Detect which cell encompasses the target text, then output its [X, Y] center coordinate. 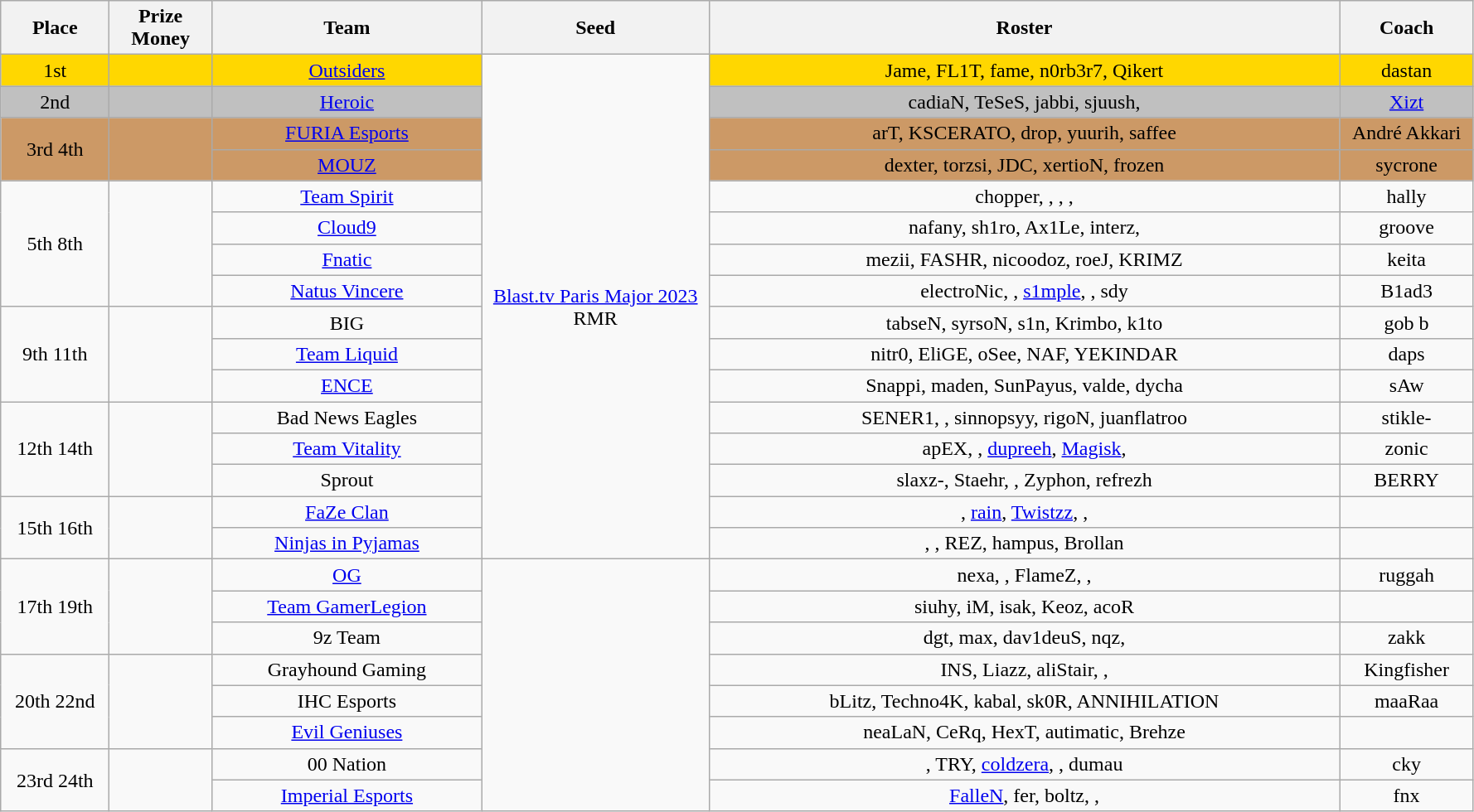
B1ad3 [1406, 291]
fnx [1406, 795]
20th 22nd [55, 701]
15th 16th [55, 528]
Kingfisher [1406, 669]
keita [1406, 259]
neaLaN, CeRq, HexT, autimatic, Brehze [1025, 732]
Roster [1025, 28]
17th 19th [55, 607]
FalleN, fer, boltz, , [1025, 795]
SENER1, , sinnopsyy, rigoN, juanflatroo [1025, 417]
MOUZ [347, 165]
tabseN, syrsoN, s1n, Krimbo, k1to [1025, 322]
Sprout [347, 481]
zakk [1406, 638]
Blast.tv Paris Major 2023 RMR [595, 307]
Team [347, 28]
sycrone [1406, 165]
cadiaN, TeSeS, jabbi, sjuush, [1025, 102]
siuhy, iM, isak, Keoz, acoR [1025, 607]
ENCE [347, 385]
FURIA Esports [347, 133]
nitr0, EliGE, oSee, NAF, YEKINDAR [1025, 354]
stikle- [1406, 417]
00 Nation [347, 764]
3rd 4th [55, 149]
maaRaa [1406, 701]
Team Liquid [347, 354]
12th 14th [55, 448]
Outsiders [347, 70]
nafany, sh1ro, Ax1Le, interz, [1025, 228]
mezii, FASHR, nicoodoz, roeJ, KRIMZ [1025, 259]
Snappi, maden, SunPayus, valde, dycha [1025, 385]
groove [1406, 228]
IHC Esports [347, 701]
dexter, torzsi, JDC, xertioN, frozen [1025, 165]
BIG [347, 322]
ruggah [1406, 575]
apEX, , dupreeh, Magisk, [1025, 449]
bLitz, Techno4K, kabal, sk0R, ANNIHILATION [1025, 701]
slaxz-, Staehr, , Zyphon, refrezh [1025, 481]
Seed [595, 28]
Natus Vincere [347, 291]
BERRY [1406, 481]
dgt, max, dav1deuS, nqz, [1025, 638]
9z Team [347, 638]
chopper, , , , [1025, 196]
Ninjas in Pyjamas [347, 544]
Imperial Esports [347, 795]
, rain, Twistzz, , [1025, 512]
Grayhound Gaming [347, 669]
Coach [1406, 28]
, TRY, coldzera, , dumau [1025, 764]
5th 8th [55, 244]
9th 11th [55, 354]
cky [1406, 764]
daps [1406, 354]
electroNic, , s1mple, , sdy [1025, 291]
arT, KSCERATO, drop, yuurih, saffee [1025, 133]
Team GamerLegion [347, 607]
Place [55, 28]
Jame, FL1T, fame, n0rb3r7, Qikert [1025, 70]
Evil Geniuses [347, 732]
, , REZ, hampus, Brollan [1025, 544]
INS, Liazz, aliStair, , [1025, 669]
nexa, , FlameZ, , [1025, 575]
Prize Money [161, 28]
23rd 24th [55, 780]
gob b [1406, 322]
Fnatic [347, 259]
OG [347, 575]
dastan [1406, 70]
Xizt [1406, 102]
Cloud9 [347, 228]
1st [55, 70]
Heroic [347, 102]
Team Vitality [347, 449]
zonic [1406, 449]
André Akkari [1406, 133]
Team Spirit [347, 196]
FaZe Clan [347, 512]
hally [1406, 196]
sAw [1406, 385]
2nd [55, 102]
Bad News Eagles [347, 417]
